Return the [x, y] coordinate for the center point of the cell that contains the specified text.  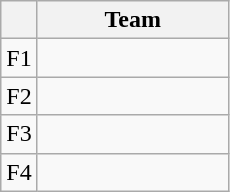
F3 [19, 134]
F2 [19, 96]
F4 [19, 172]
F1 [19, 58]
Team [132, 20]
